Return the (x, y) coordinate for the center point of the cell that contains the specified text.  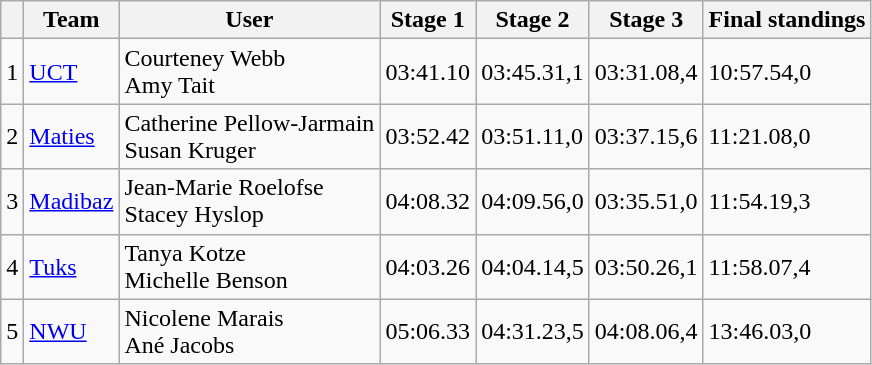
Team (72, 20)
Nicolene MaraisAné Jacobs (250, 332)
04:31.23,5 (533, 332)
Tanya KotzeMichelle Benson (250, 266)
Tuks (72, 266)
2 (12, 136)
Courteney Webb Amy Tait (250, 72)
NWU (72, 332)
Stage 2 (533, 20)
Stage 1 (428, 20)
User (250, 20)
03:45.31,1 (533, 72)
Jean-Marie RoelofseStacey Hyslop (250, 202)
13:46.03,0 (787, 332)
03:37.15,6 (646, 136)
Catherine Pellow-JarmainSusan Kruger (250, 136)
11:21.08,0 (787, 136)
UCT (72, 72)
04:08.32 (428, 202)
10:57.54,0 (787, 72)
03:35.51,0 (646, 202)
5 (12, 332)
04:09.56,0 (533, 202)
Madibaz (72, 202)
4 (12, 266)
03:50.26,1 (646, 266)
04:04.14,5 (533, 266)
04:03.26 (428, 266)
3 (12, 202)
05:06.33 (428, 332)
03:51.11,0 (533, 136)
11:58.07,4 (787, 266)
Final standings (787, 20)
04:08.06,4 (646, 332)
03:31.08,4 (646, 72)
Maties (72, 136)
1 (12, 72)
03:41.10 (428, 72)
Stage 3 (646, 20)
11:54.19,3 (787, 202)
03:52.42 (428, 136)
